Search for the cell housing the specified text and yield its (X, Y) center coordinate. 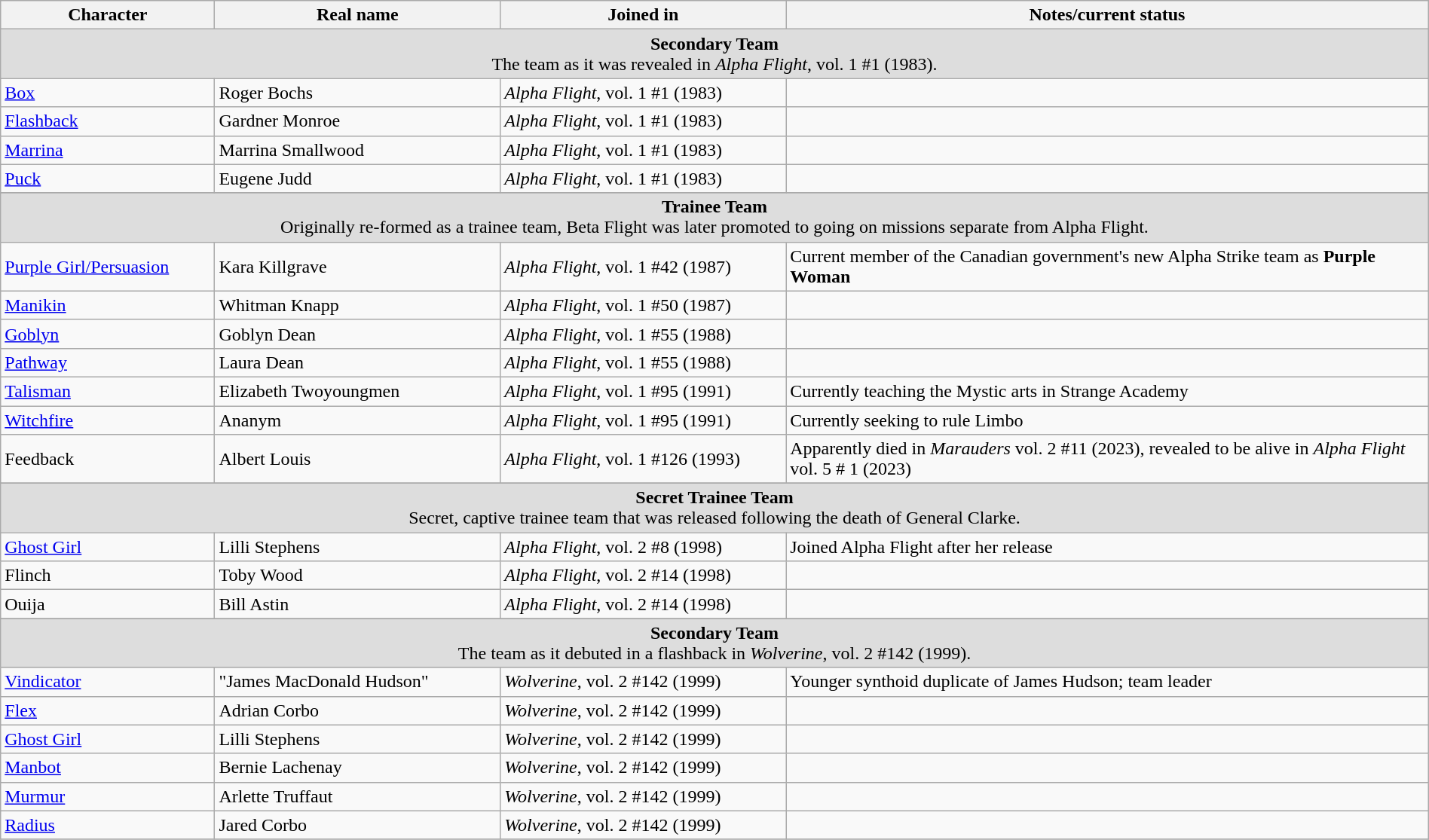
Laura Dean (357, 362)
Pathway (108, 362)
Joined in (644, 15)
Arlette Truffaut (357, 796)
Trainee TeamOriginally re-formed as a trainee team, Beta Flight was later promoted to going on missions separate from Alpha Flight. (714, 217)
Flashback (108, 121)
Witchfire (108, 420)
Bernie Lachenay (357, 768)
Flex (108, 710)
Real name (357, 15)
Gardner Monroe (357, 121)
Goblyn Dean (357, 334)
Alpha Flight, vol. 1 #126 (1993) (644, 460)
Vindicator (108, 682)
Goblyn (108, 334)
Secret Trainee TeamSecret, captive trainee team that was released following the death of General Clarke. (714, 508)
Current member of the Canadian government's new Alpha Strike team as Purple Woman (1108, 267)
Notes/current status (1108, 15)
Puck (108, 179)
Joined Alpha Flight after her release (1108, 547)
Alpha Flight, vol. 1 #50 (1987) (644, 305)
Eugene Judd (357, 179)
Ananym (357, 420)
"James MacDonald Hudson" (357, 682)
Younger synthoid duplicate of James Hudson; team leader (1108, 682)
Alpha Flight, vol. 1 #42 (1987) (644, 267)
Murmur (108, 796)
Toby Wood (357, 576)
Albert Louis (357, 460)
Apparently died in Marauders vol. 2 #11 (2023), revealed to be alive in Alpha Flight vol. 5 # 1 (2023) (1108, 460)
Roger Bochs (357, 93)
Jared Corbo (357, 825)
Kara Killgrave (357, 267)
Purple Girl/Persuasion (108, 267)
Talisman (108, 391)
Feedback (108, 460)
Marrina Smallwood (357, 150)
Adrian Corbo (357, 710)
Whitman Knapp (357, 305)
Secondary TeamThe team as it was revealed in Alpha Flight, vol. 1 #1 (1983). (714, 54)
Currently teaching the Mystic arts in Strange Academy (1108, 391)
Marrina (108, 150)
Radius (108, 825)
Flinch (108, 576)
Character (108, 15)
Ouija (108, 604)
Secondary TeamThe team as it debuted in a flashback in Wolverine, vol. 2 #142 (1999). (714, 643)
Alpha Flight, vol. 2 #8 (1998) (644, 547)
Currently seeking to rule Limbo (1108, 420)
Bill Astin (357, 604)
Elizabeth Twoyoungmen (357, 391)
Manbot (108, 768)
Box (108, 93)
Manikin (108, 305)
